Pinpoint the cell where the given text exists, returning its (x, y) midpoint coordinate. 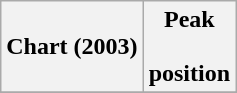
Chart (2003) (72, 47)
Peakposition (189, 47)
